Output the [X, Y] coordinate of the center of the cell containing the given text.  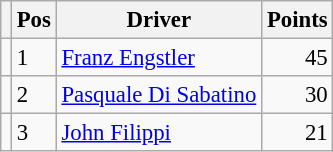
3 [34, 133]
45 [298, 58]
Franz Engstler [158, 58]
21 [298, 133]
Pos [34, 20]
30 [298, 95]
1 [34, 58]
Points [298, 20]
Driver [158, 20]
Pasquale Di Sabatino [158, 95]
John Filippi [158, 133]
2 [34, 95]
